Return [X, Y] of the center of cell containing provided text 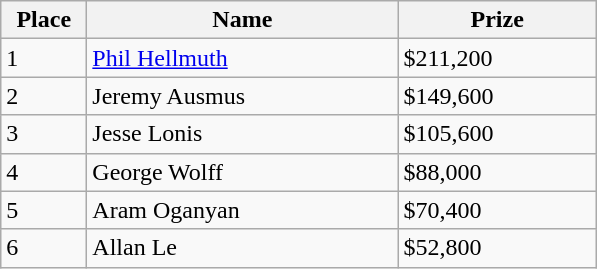
$70,400 [498, 210]
5 [44, 210]
George Wolff [242, 172]
6 [44, 248]
Allan Le [242, 248]
4 [44, 172]
Prize [498, 20]
$211,200 [498, 58]
$88,000 [498, 172]
Phil Hellmuth [242, 58]
Jesse Lonis [242, 134]
Place [44, 20]
$149,600 [498, 96]
2 [44, 96]
$52,800 [498, 248]
1 [44, 58]
Name [242, 20]
Aram Oganyan [242, 210]
$105,600 [498, 134]
Jeremy Ausmus [242, 96]
3 [44, 134]
